Find where the given text appears and provide that cell's center as (X, Y) coordinate. 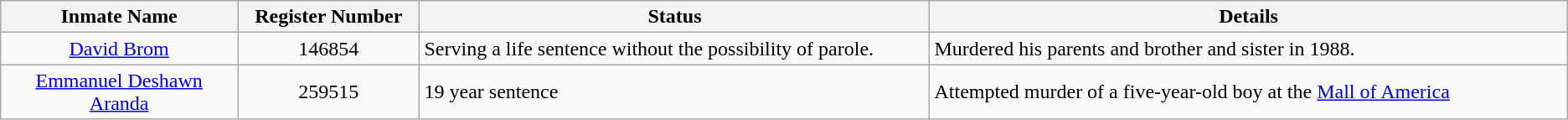
19 year sentence (675, 92)
David Brom (119, 49)
Register Number (328, 17)
Murdered his parents and brother and sister in 1988. (1248, 49)
259515 (328, 92)
146854 (328, 49)
Inmate Name (119, 17)
Details (1248, 17)
Emmanuel Deshawn Aranda (119, 92)
Attempted murder of a five-year-old boy at the Mall of America (1248, 92)
Serving a life sentence without the possibility of parole. (675, 49)
Status (675, 17)
